Provide the (X, Y) coordinate of the cell's center where the given text is located.  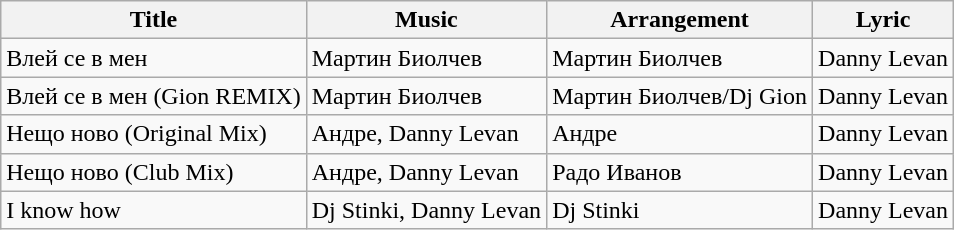
Влей се в мен (154, 58)
Dj Stinki (680, 210)
Влей се в мен (Gion REMIX) (154, 96)
Радо Иванов (680, 172)
I know how (154, 210)
Dj Stinki, Danny Levan (426, 210)
Андре (680, 134)
Arrangement (680, 20)
Title (154, 20)
Music (426, 20)
Lyric (884, 20)
Нещо ново (Club Mix) (154, 172)
Нещо ново (Original Mix) (154, 134)
Мартин Биолчев/Dj Gion (680, 96)
